For the text-containing cell, return its midpoint in (X, Y) coordinate format. 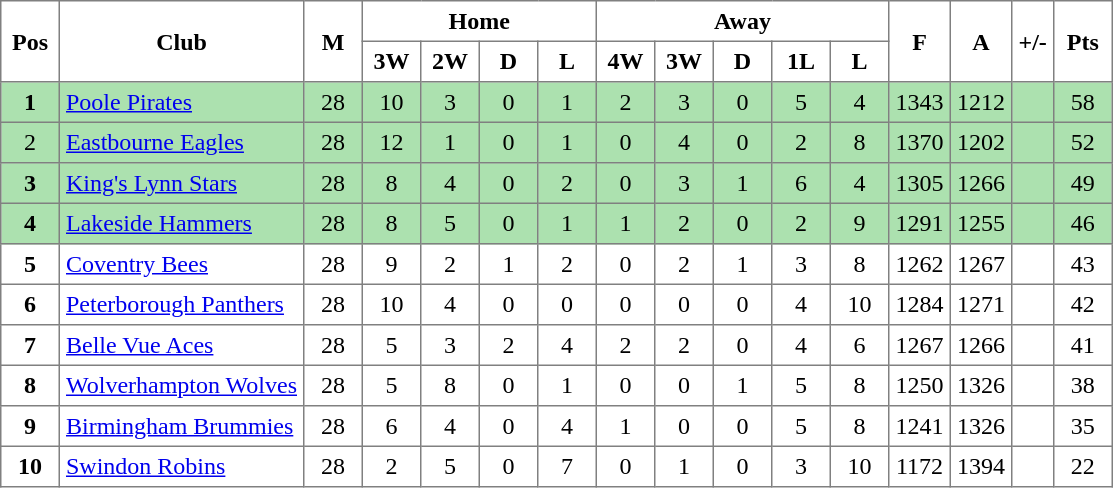
A (981, 42)
12 (391, 142)
Club (181, 42)
Swindon Robins (181, 466)
1241 (920, 426)
38 (1083, 385)
Home (479, 21)
Wolverhampton Wolves (181, 385)
Poole Pirates (181, 102)
1262 (920, 264)
+/- (1033, 42)
1394 (981, 466)
46 (1083, 223)
1212 (981, 102)
Pos (30, 42)
Birmingham Brummies (181, 426)
58 (1083, 102)
Away (742, 21)
2W (450, 61)
4W (625, 61)
Pts (1083, 42)
42 (1083, 304)
King's Lynn Stars (181, 183)
22 (1083, 466)
49 (1083, 183)
Belle Vue Aces (181, 345)
41 (1083, 345)
43 (1083, 264)
F (920, 42)
1271 (981, 304)
1370 (920, 142)
Eastbourne Eagles (181, 142)
1305 (920, 183)
Lakeside Hammers (181, 223)
1284 (920, 304)
Peterborough Panthers (181, 304)
35 (1083, 426)
Coventry Bees (181, 264)
M (333, 42)
1291 (920, 223)
1255 (981, 223)
1202 (981, 142)
1250 (920, 385)
52 (1083, 142)
1172 (920, 466)
1343 (920, 102)
1L (801, 61)
